Pinpoint the cell where the given text exists, returning its (x, y) midpoint coordinate. 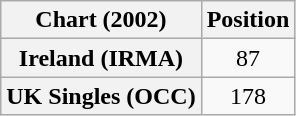
178 (248, 96)
87 (248, 58)
Chart (2002) (101, 20)
Ireland (IRMA) (101, 58)
UK Singles (OCC) (101, 96)
Position (248, 20)
